Find where the given text appears and provide that cell's center as (x, y) coordinate. 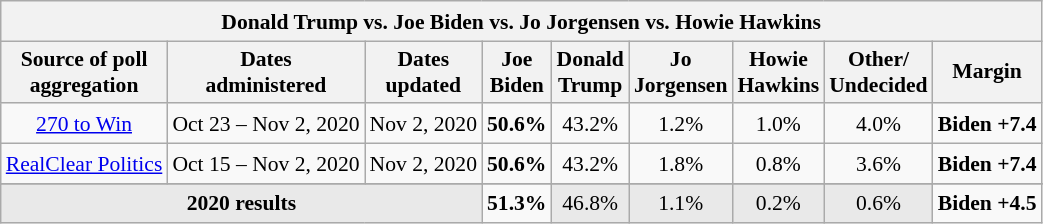
Other/Undecided (878, 72)
Oct 23 – Nov 2, 2020 (266, 123)
1.1% (681, 203)
RealClear Politics (84, 163)
0.2% (778, 203)
Source of pollaggregation (84, 72)
46.8% (590, 203)
1.0% (778, 123)
JoJorgensen (681, 72)
4.0% (878, 123)
Datesupdated (424, 72)
DonaldTrump (590, 72)
51.3% (516, 203)
0.6% (878, 203)
270 to Win (84, 123)
Oct 15 – Nov 2, 2020 (266, 163)
Margin (988, 72)
1.2% (681, 123)
Donald Trump vs. Joe Biden vs. Jo Jorgensen vs. Howie Hawkins (522, 21)
JoeBiden (516, 72)
Datesadministered (266, 72)
2020 results (242, 203)
0.8% (778, 163)
3.6% (878, 163)
HowieHawkins (778, 72)
Biden +4.5 (988, 203)
1.8% (681, 163)
